Find where the given text appears and provide that cell's center as [x, y] coordinate. 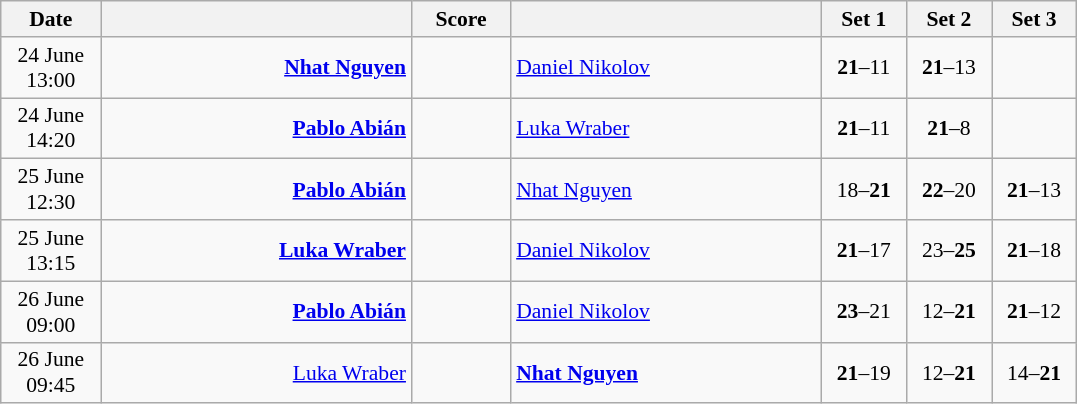
23–21 [864, 312]
Set 3 [1034, 19]
26 June09:00 [51, 312]
18–21 [864, 190]
23–25 [948, 250]
21–18 [1034, 250]
22–20 [948, 190]
Date [51, 19]
21–19 [864, 372]
24 June13:00 [51, 68]
21–8 [948, 128]
Score [461, 19]
Set 1 [864, 19]
25 June12:30 [51, 190]
26 June09:45 [51, 372]
24 June14:20 [51, 128]
14–21 [1034, 372]
Set 2 [948, 19]
21–17 [864, 250]
21–12 [1034, 312]
25 June13:15 [51, 250]
